Provide the [X, Y] coordinate of the cell's center where the given text is located.  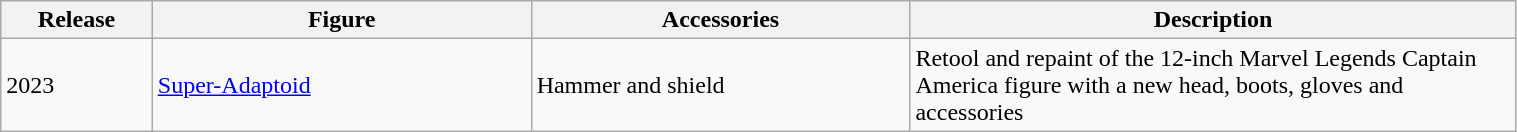
Retool and repaint of the 12-inch Marvel Legends Captain America figure with a new head, boots, gloves and accessories [1213, 85]
Hammer and shield [720, 85]
2023 [77, 85]
Release [77, 20]
Accessories [720, 20]
Figure [342, 20]
Super-Adaptoid [342, 85]
Description [1213, 20]
